Extract the (x, y) coordinate from the center of the cell holding the provided text.  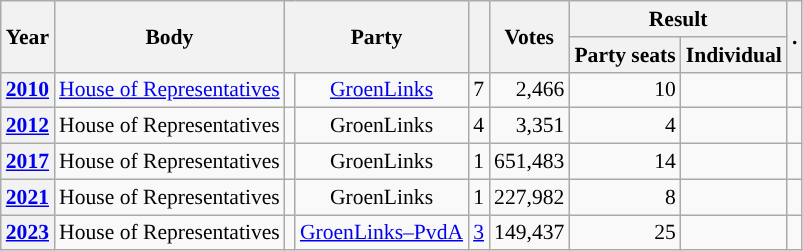
. (795, 36)
149,437 (529, 233)
Votes (529, 36)
Individual (734, 55)
2023 (28, 233)
2021 (28, 197)
2010 (28, 90)
14 (624, 162)
3,351 (529, 126)
GroenLinks–PvdA (382, 233)
2017 (28, 162)
Body (170, 36)
8 (624, 197)
Result (678, 19)
25 (624, 233)
3 (478, 233)
2,466 (529, 90)
Year (28, 36)
10 (624, 90)
2012 (28, 126)
651,483 (529, 162)
227,982 (529, 197)
Party seats (624, 55)
Party (376, 36)
7 (478, 90)
